Pinpoint the cell where the given text exists, returning its [x, y] midpoint coordinate. 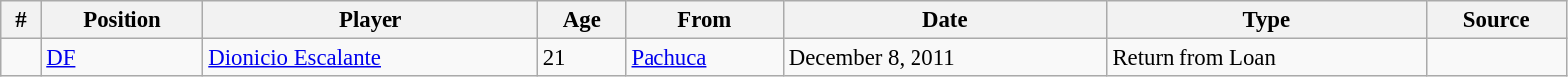
Return from Loan [1266, 58]
Player [371, 20]
Pachuca [704, 58]
21 [582, 58]
Dionicio Escalante [371, 58]
Type [1266, 20]
December 8, 2011 [944, 58]
DF [122, 58]
Position [122, 20]
Source [1496, 20]
From [704, 20]
Date [944, 20]
# [21, 20]
Age [582, 20]
